Return [x, y] of the center of cell containing provided text 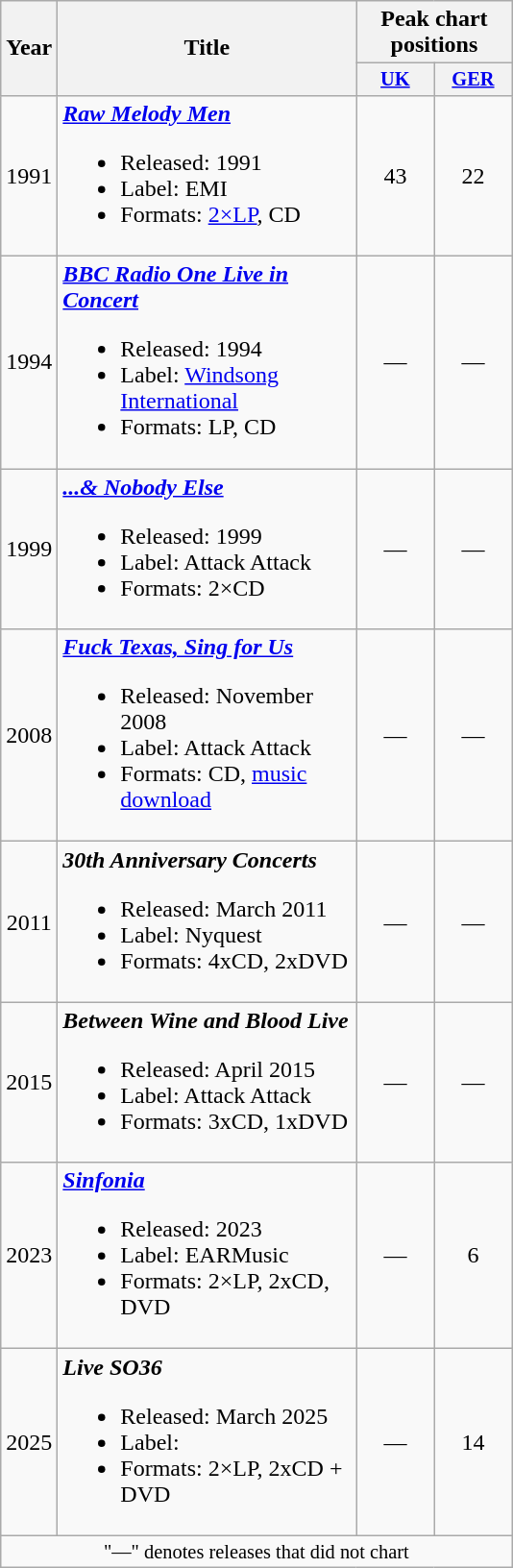
Peak chart positions [434, 33]
Live SO36Released: March 2025Label:Formats: 2×LP, 2xCD + DVD [208, 1442]
Fuck Texas, Sing for UsReleased: November 2008Label: Attack AttackFormats: CD, music download [208, 736]
2008 [29, 736]
GER [473, 80]
43 [396, 175]
1994 [29, 363]
BBC Radio One Live in ConcertReleased: 1994Label: Windsong InternationalFormats: LP, CD [208, 363]
Between Wine and Blood LiveReleased: April 2015Label: Attack AttackFormats: 3xCD, 1xDVD [208, 1082]
...& Nobody ElseReleased: 1999Label: Attack AttackFormats: 2×CD [208, 550]
2025 [29, 1442]
UK [396, 80]
Raw Melody MenReleased: 1991Label: EMIFormats: 2×LP, CD [208, 175]
"—" denotes releases that did not chart [256, 1552]
2023 [29, 1256]
14 [473, 1442]
22 [473, 175]
30th Anniversary ConcertsReleased: March 2011Label: NyquestFormats: 4xCD, 2xDVD [208, 922]
SinfoniaReleased: 2023Label: EARMusicFormats: 2×LP, 2xCD, DVD [208, 1256]
2011 [29, 922]
1991 [29, 175]
Title [208, 48]
Year [29, 48]
6 [473, 1256]
2015 [29, 1082]
1999 [29, 550]
